Output the (X, Y) coordinate of the center of the cell containing the given text.  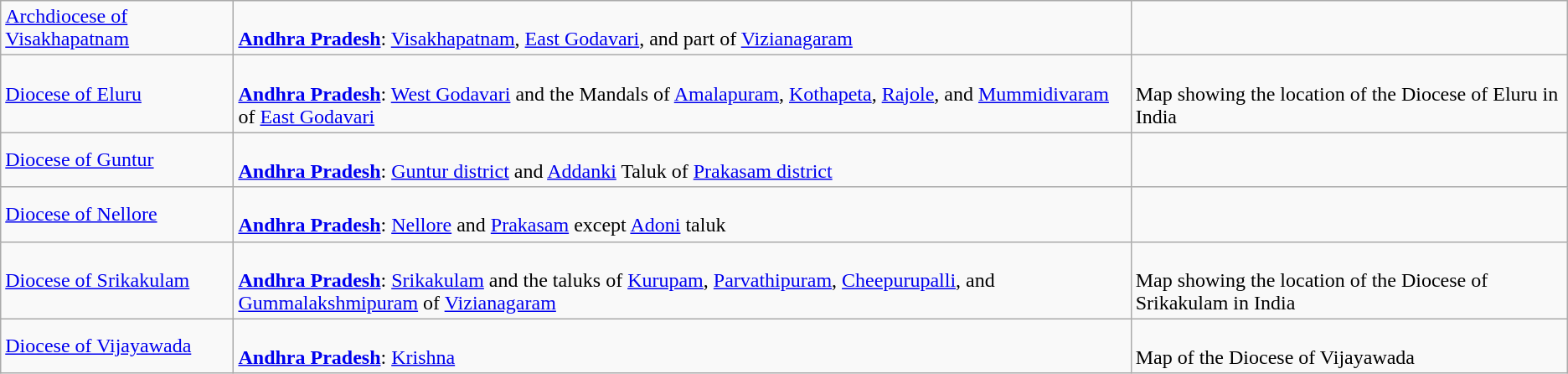
Andhra Pradesh: West Godavari and the Mandals of Amalapuram, Kothapeta, Rajole, and Mummidivaram of East Godavari (682, 94)
Map showing the location of the Diocese of Eluru in India (1349, 94)
Diocese of Vijayawada (117, 345)
Andhra Pradesh: Nellore and Prakasam except Adoni taluk (682, 215)
Archdiocese of Visakhapatnam (117, 29)
Andhra Pradesh: Visakhapatnam, East Godavari, and part of Vizianagaram (682, 29)
Map of the Diocese of Vijayawada (1349, 345)
Map showing the location of the Diocese of Srikakulam in India (1349, 280)
Andhra Pradesh: Guntur district and Addanki Taluk of Prakasam district (682, 159)
Andhra Pradesh: Srikakulam and the taluks of Kurupam, Parvathipuram, Cheepurupalli, and Gummalakshmipuram of Vizianagaram (682, 280)
Diocese of Nellore (117, 215)
Diocese of Eluru (117, 94)
Andhra Pradesh: Krishna (682, 345)
Diocese of Guntur (117, 159)
Diocese of Srikakulam (117, 280)
